Extract the [x, y] coordinate from the center of the cell holding the provided text.  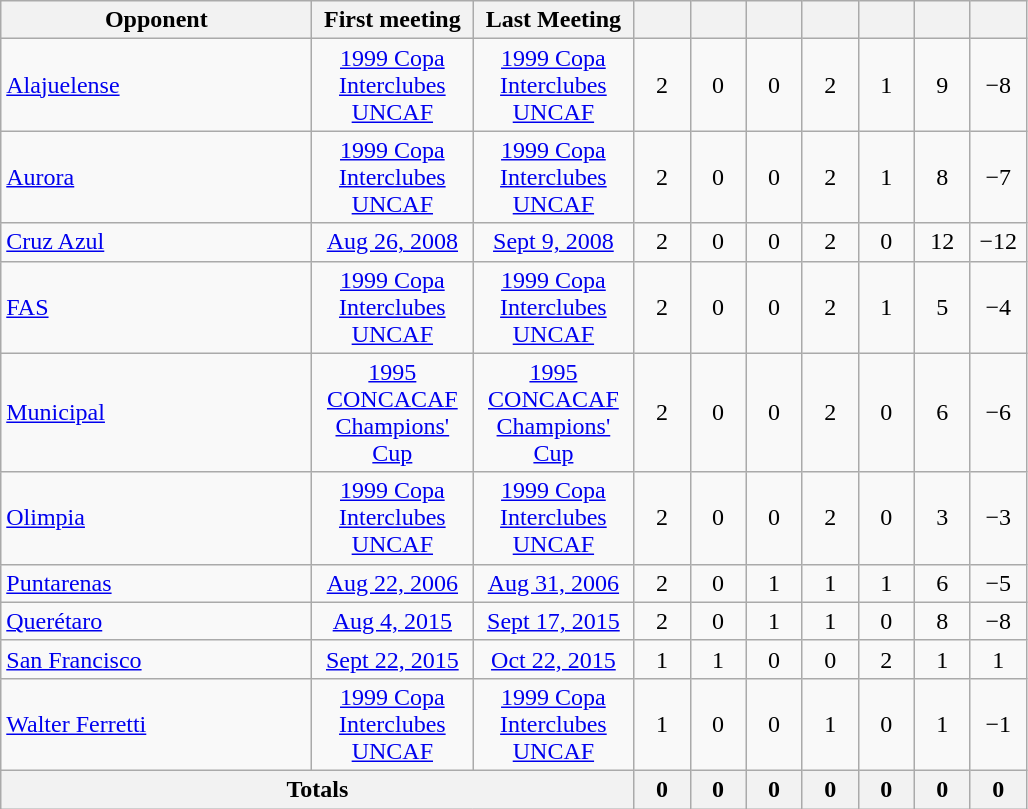
−3 [998, 518]
Municipal [156, 412]
−7 [998, 177]
Aug 26, 2008 [392, 242]
−4 [998, 307]
Aug 22, 2006 [392, 583]
Aug 31, 2006 [554, 583]
12 [942, 242]
Sept 9, 2008 [554, 242]
First meeting [392, 20]
San Francisco [156, 659]
Oct 22, 2015 [554, 659]
Sept 17, 2015 [554, 621]
Cruz Azul [156, 242]
Puntarenas [156, 583]
9 [942, 85]
Opponent [156, 20]
Walter Ferretti [156, 724]
−1 [998, 724]
Sept 22, 2015 [392, 659]
Alajuelense [156, 85]
−6 [998, 412]
Querétaro [156, 621]
Aug 4, 2015 [392, 621]
3 [942, 518]
Olimpia [156, 518]
−12 [998, 242]
−5 [998, 583]
FAS [156, 307]
Aurora [156, 177]
Last Meeting [554, 20]
Totals [318, 789]
5 [942, 307]
